Pinpoint the cell where the given text exists, returning its [x, y] midpoint coordinate. 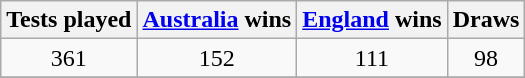
361 [69, 58]
Draws [486, 20]
98 [486, 58]
Australia wins [217, 20]
England wins [372, 20]
152 [217, 58]
111 [372, 58]
Tests played [69, 20]
